Locate the cell with the specified text and output its (X, Y) center coordinate. 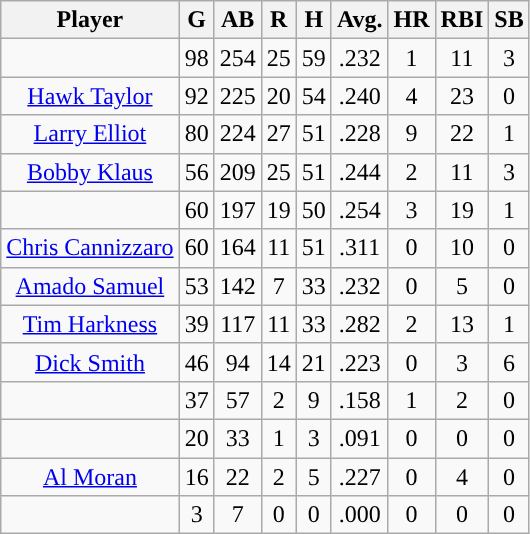
Avg. (360, 20)
164 (238, 248)
13 (462, 324)
.228 (360, 134)
.311 (360, 248)
224 (238, 134)
197 (238, 210)
92 (196, 96)
Chris Cannizzaro (90, 248)
23 (462, 96)
46 (196, 362)
.227 (360, 477)
21 (314, 362)
AB (238, 20)
Dick Smith (90, 362)
Player (90, 20)
H (314, 20)
SB (509, 20)
142 (238, 286)
225 (238, 96)
59 (314, 58)
254 (238, 58)
50 (314, 210)
Larry Elliot (90, 134)
.158 (360, 400)
16 (196, 477)
39 (196, 324)
.223 (360, 362)
.240 (360, 96)
57 (238, 400)
27 (278, 134)
.244 (360, 172)
53 (196, 286)
.091 (360, 438)
Bobby Klaus (90, 172)
98 (196, 58)
80 (196, 134)
.254 (360, 210)
54 (314, 96)
14 (278, 362)
Tim Harkness (90, 324)
37 (196, 400)
Hawk Taylor (90, 96)
.000 (360, 515)
6 (509, 362)
G (196, 20)
10 (462, 248)
Amado Samuel (90, 286)
117 (238, 324)
56 (196, 172)
209 (238, 172)
Al Moran (90, 477)
R (278, 20)
HR (412, 20)
.282 (360, 324)
RBI (462, 20)
94 (238, 362)
